Detect which cell encompasses the target text, then output its (X, Y) center coordinate. 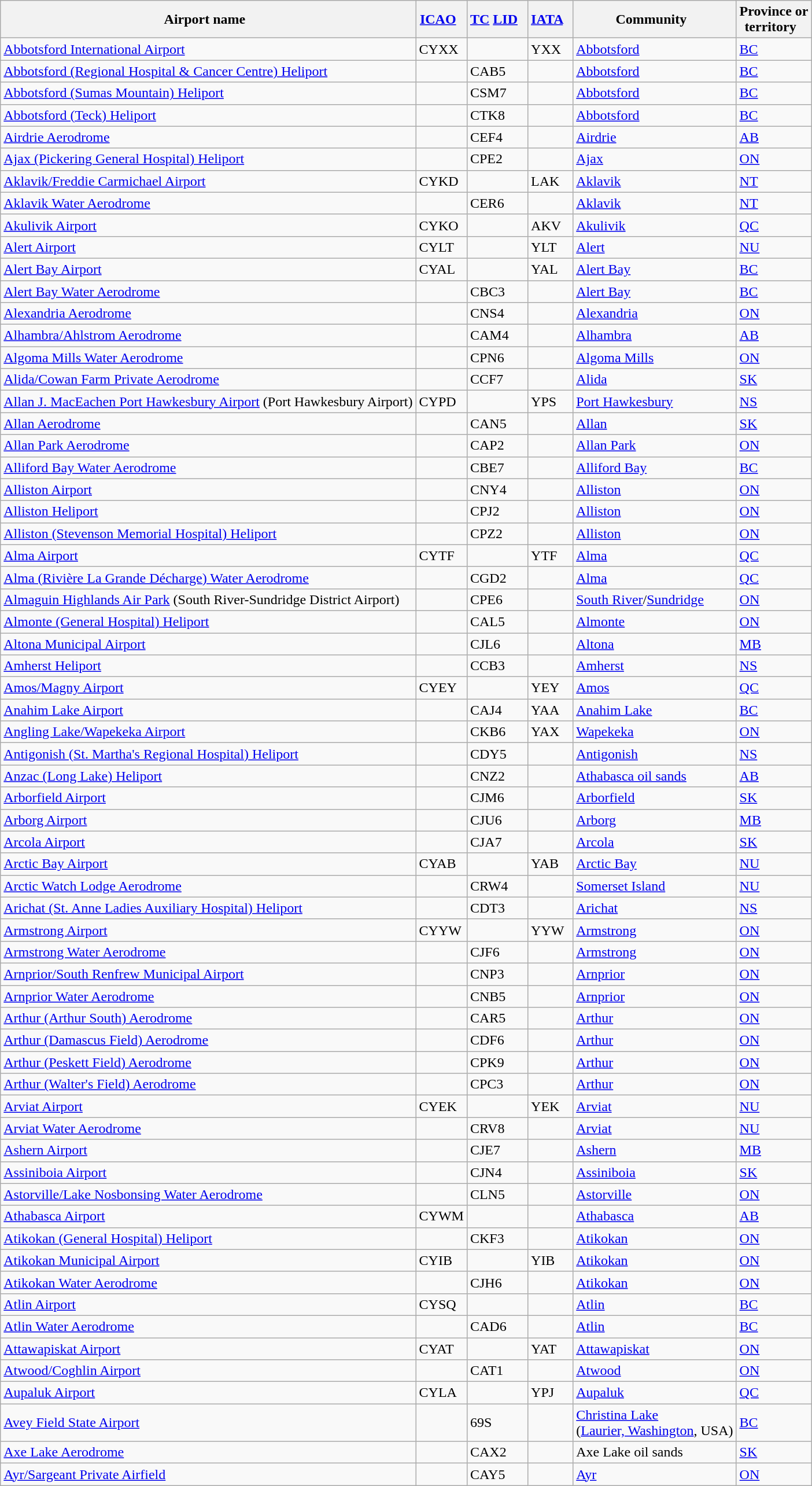
Arcola Airport (208, 842)
CJN4 (497, 1172)
Arviat Water Aerodrome (208, 1128)
Arthur (Peskett Field) Aerodrome (208, 1062)
Anahim Lake Airport (208, 710)
YAA (551, 710)
Athabasca Airport (208, 1216)
CJF6 (497, 952)
69S (497, 1422)
Aupaluk (655, 1393)
Airdrie Aerodrome (208, 137)
Armstrong Airport (208, 930)
Arviat Airport (208, 1106)
CJA7 (497, 842)
YAB (551, 864)
Allan J. MacEachen Port Hawkesbury Airport (Port Hawkesbury Airport) (208, 402)
Arctic Bay Airport (208, 864)
South River/Sundridge (655, 599)
Altona (655, 644)
Armstrong Water Aerodrome (208, 952)
CJU6 (497, 820)
CYAL (441, 269)
Arctic Watch Lodge Aerodrome (208, 886)
Atlin Airport (208, 1304)
ICAO (441, 20)
Arcola (655, 842)
CAN5 (497, 424)
CJH6 (497, 1282)
Airport name (208, 20)
Wapekeka (655, 732)
CYPD (441, 402)
Community (655, 20)
Alliford Bay (655, 468)
CCF7 (497, 380)
CYAB (441, 864)
AKV (551, 225)
Assiniboia (655, 1172)
CAP2 (497, 446)
Aklavik Water Aerodrome (208, 203)
Athabasca (655, 1216)
Athabasca oil sands (655, 776)
Allan Park (655, 446)
Alma (Rivière La Grande Décharge) Water Aerodrome (208, 578)
Province orterritory (774, 20)
Allan (655, 424)
CLN5 (497, 1194)
CPC3 (497, 1084)
Arichat (St. Anne Ladies Auxiliary Hospital) Heliport (208, 908)
CYEY (441, 688)
Almaguin Highlands Air Park (South River-Sundridge District Airport) (208, 599)
YAX (551, 732)
Arthur (Walter's Field) Aerodrome (208, 1084)
CKF3 (497, 1238)
CNY4 (497, 490)
Axe Lake Aerodrome (208, 1452)
YEK (551, 1106)
CAJ4 (497, 710)
Alert Bay Airport (208, 269)
Atikokan (General Hospital) Heliport (208, 1238)
CYLT (441, 247)
CAR5 (497, 1018)
Alert (655, 247)
Aklavik/Freddie Carmichael Airport (208, 181)
CJL6 (497, 644)
Allan Park Aerodrome (208, 446)
Alhambra/Ahlstrom Aerodrome (208, 336)
CDT3 (497, 908)
CKB6 (497, 732)
CYKD (441, 181)
CBC3 (497, 291)
Arctic Bay (655, 864)
Atwood/Coghlin Airport (208, 1371)
CNS4 (497, 314)
CYSQ (441, 1304)
Assiniboia Airport (208, 1172)
Arthur (Arthur South) Aerodrome (208, 1018)
CYYW (441, 930)
CSM7 (497, 93)
Alexandria (655, 314)
CJE7 (497, 1150)
CJM6 (497, 798)
Akulivik Airport (208, 225)
Abbotsford (Sumas Mountain) Heliport (208, 93)
CDY5 (497, 754)
Alma Airport (208, 556)
Amos (655, 688)
Arborg (655, 820)
Port Hawkesbury (655, 402)
Ashern Airport (208, 1150)
YXX (551, 49)
Alert Airport (208, 247)
CEF4 (497, 137)
CBE7 (497, 468)
Amherst (655, 666)
Ayr/Sargeant Private Airfield (208, 1474)
Atikokan Municipal Airport (208, 1260)
Ajax (655, 159)
CRW4 (497, 886)
Arthur (Damascus Field) Aerodrome (208, 1040)
Abbotsford International Airport (208, 49)
Atwood (655, 1371)
LAK (551, 181)
CPE6 (497, 599)
YLT (551, 247)
Avey Field State Airport (208, 1422)
CPE2 (497, 159)
Arichat (655, 908)
Altona Municipal Airport (208, 644)
YYW (551, 930)
CYXX (441, 49)
CYKO (441, 225)
Abbotsford (Regional Hospital & Cancer Centre) Heliport (208, 71)
Algoma Mills (655, 358)
Astorville/Lake Nosbonsing Water Aerodrome (208, 1194)
Alhambra (655, 336)
YIB (551, 1260)
Attawapiskat (655, 1349)
CPZ2 (497, 534)
Arborfield (655, 798)
Alliston Heliport (208, 512)
YPS (551, 402)
Airdrie (655, 137)
Almonte (655, 621)
Alliston Airport (208, 490)
Christina Lake(Laurier, Washington, USA) (655, 1422)
CTK8 (497, 115)
CPK9 (497, 1062)
CYLA (441, 1393)
Attawapiskat Airport (208, 1349)
Anahim Lake (655, 710)
CAY5 (497, 1474)
CPN6 (497, 358)
Almonte (General Hospital) Heliport (208, 621)
CYEK (441, 1106)
Arnprior Water Aerodrome (208, 996)
Anzac (Long Lake) Heliport (208, 776)
CYWM (441, 1216)
CGD2 (497, 578)
Algoma Mills Water Aerodrome (208, 358)
Atikokan Water Aerodrome (208, 1282)
CYTF (441, 556)
Aupaluk Airport (208, 1393)
YTF (551, 556)
Arnprior/South Renfrew Municipal Airport (208, 974)
CER6 (497, 203)
Antigonish (655, 754)
Arborfield Airport (208, 798)
YEY (551, 688)
Arborg Airport (208, 820)
Alida/Cowan Farm Private Aerodrome (208, 380)
CYAT (441, 1349)
Angling Lake/Wapekeka Airport (208, 732)
CAT1 (497, 1371)
Ajax (Pickering General Hospital) Heliport (208, 159)
YAT (551, 1349)
CNB5 (497, 996)
CPJ2 (497, 512)
Axe Lake oil sands (655, 1452)
YAL (551, 269)
Ashern (655, 1150)
Somerset Island (655, 886)
IATA (551, 20)
CAM4 (497, 336)
Abbotsford (Teck) Heliport (208, 115)
Antigonish (St. Martha's Regional Hospital) Heliport (208, 754)
Ayr (655, 1474)
CAD6 (497, 1326)
Allan Aerodrome (208, 424)
CNP3 (497, 974)
Alexandria Aerodrome (208, 314)
Akulivik (655, 225)
Amos/Magny Airport (208, 688)
Atlin Water Aerodrome (208, 1326)
Alliston (Stevenson Memorial Hospital) Heliport (208, 534)
TC LID (497, 20)
Alida (655, 380)
Alliford Bay Water Aerodrome (208, 468)
CRV8 (497, 1128)
Astorville (655, 1194)
CYIB (441, 1260)
Alert Bay Water Aerodrome (208, 291)
CNZ2 (497, 776)
CCB3 (497, 666)
CAX2 (497, 1452)
YPJ (551, 1393)
CDF6 (497, 1040)
CAB5 (497, 71)
CAL5 (497, 621)
Amherst Heliport (208, 666)
